Extract the (x, y) coordinate from the center of the cell holding the provided text.  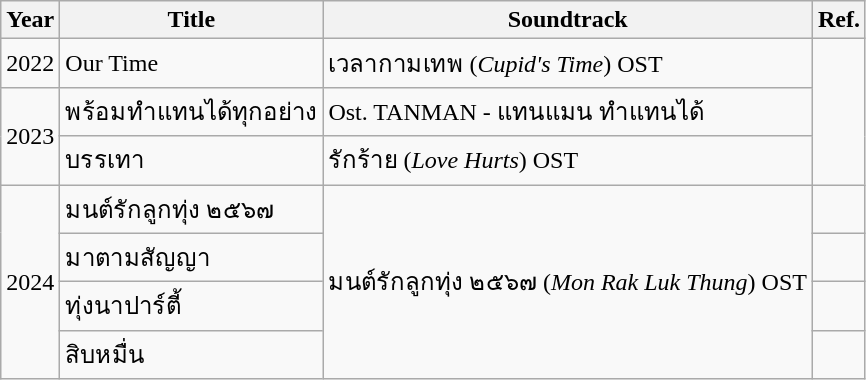
รักร้าย (Love Hurts) OST (568, 160)
2022 (30, 64)
Year (30, 20)
2023 (30, 136)
Ref. (838, 20)
มนต์รักลูกทุ่ง ๒๕๖๗ (Mon Rak Luk Thung) OST (568, 281)
Our Time (192, 64)
เวลากามเทพ (Cupid's Time) OST (568, 64)
ทุ่งนาปาร์ตี้ (192, 306)
บรรเทา (192, 160)
Ost. TANMAN - แทนแมน ทำแทนได้ (568, 112)
2024 (30, 281)
พร้อมทำแทนได้ทุกอย่าง (192, 112)
มนต์รักลูกทุ่ง ๒๕๖๗ (192, 208)
Title (192, 20)
สิบหมื่น (192, 354)
มาตามสัญญา (192, 258)
Soundtrack (568, 20)
